Determine the (x, y) coordinate at the center of the cell enclosing the given text.  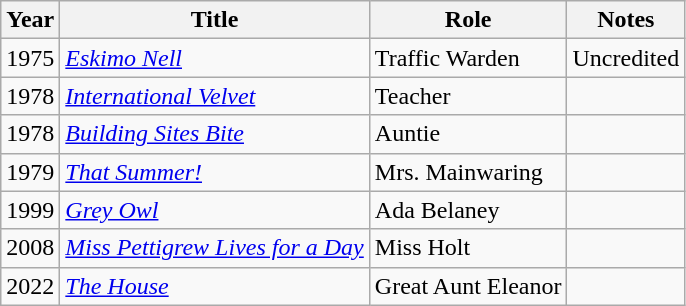
2008 (30, 248)
Role (468, 20)
Mrs. Mainwaring (468, 172)
1979 (30, 172)
Uncredited (626, 58)
1999 (30, 210)
Ada Belaney (468, 210)
Title (214, 20)
International Velvet (214, 96)
Building Sites Bite (214, 134)
Miss Holt (468, 248)
Grey Owl (214, 210)
Teacher (468, 96)
Traffic Warden (468, 58)
Auntie (468, 134)
The House (214, 286)
1975 (30, 58)
Miss Pettigrew Lives for a Day (214, 248)
That Summer! (214, 172)
2022 (30, 286)
Great Aunt Eleanor (468, 286)
Notes (626, 20)
Eskimo Nell (214, 58)
Year (30, 20)
